Pinpoint the cell where the given text exists, returning its (X, Y) midpoint coordinate. 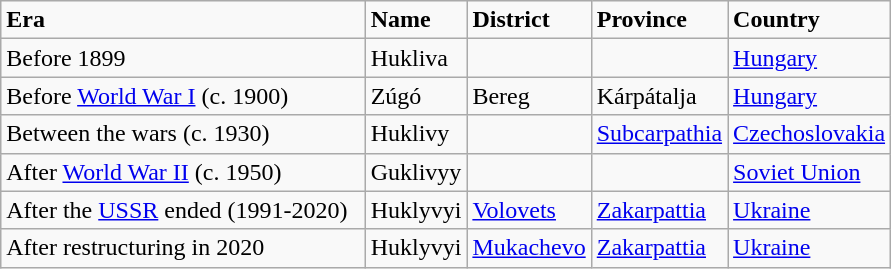
Huklivy (416, 134)
After the USSR ended (1991-2020) (183, 210)
Name (416, 20)
Country (810, 20)
District (529, 20)
Subcarpathia (659, 134)
Between the wars (c. 1930) (183, 134)
Soviet Union (810, 172)
Before 1899 (183, 58)
Before World War I (c. 1900) (183, 96)
After restructuring in 2020 (183, 248)
Guklivyy (416, 172)
Zúgó (416, 96)
Era (183, 20)
Volovets (529, 210)
Czechoslovakia (810, 134)
Mukachevo (529, 248)
Kárpátalja (659, 96)
After World War II (c. 1950) (183, 172)
Province (659, 20)
Hukliva (416, 58)
Bereg (529, 96)
